Search for the cell housing the specified text and yield its (x, y) center coordinate. 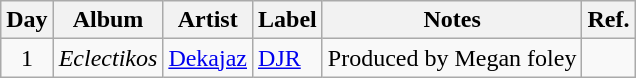
1 (27, 58)
Notes (452, 20)
Dekajaz (208, 58)
Day (27, 20)
Album (108, 20)
Ref. (608, 20)
Label (288, 20)
Produced by Megan foley (452, 58)
Artist (208, 20)
Eclectikos (108, 58)
DJR (288, 58)
